Find where the given text appears and provide that cell's center as (X, Y) coordinate. 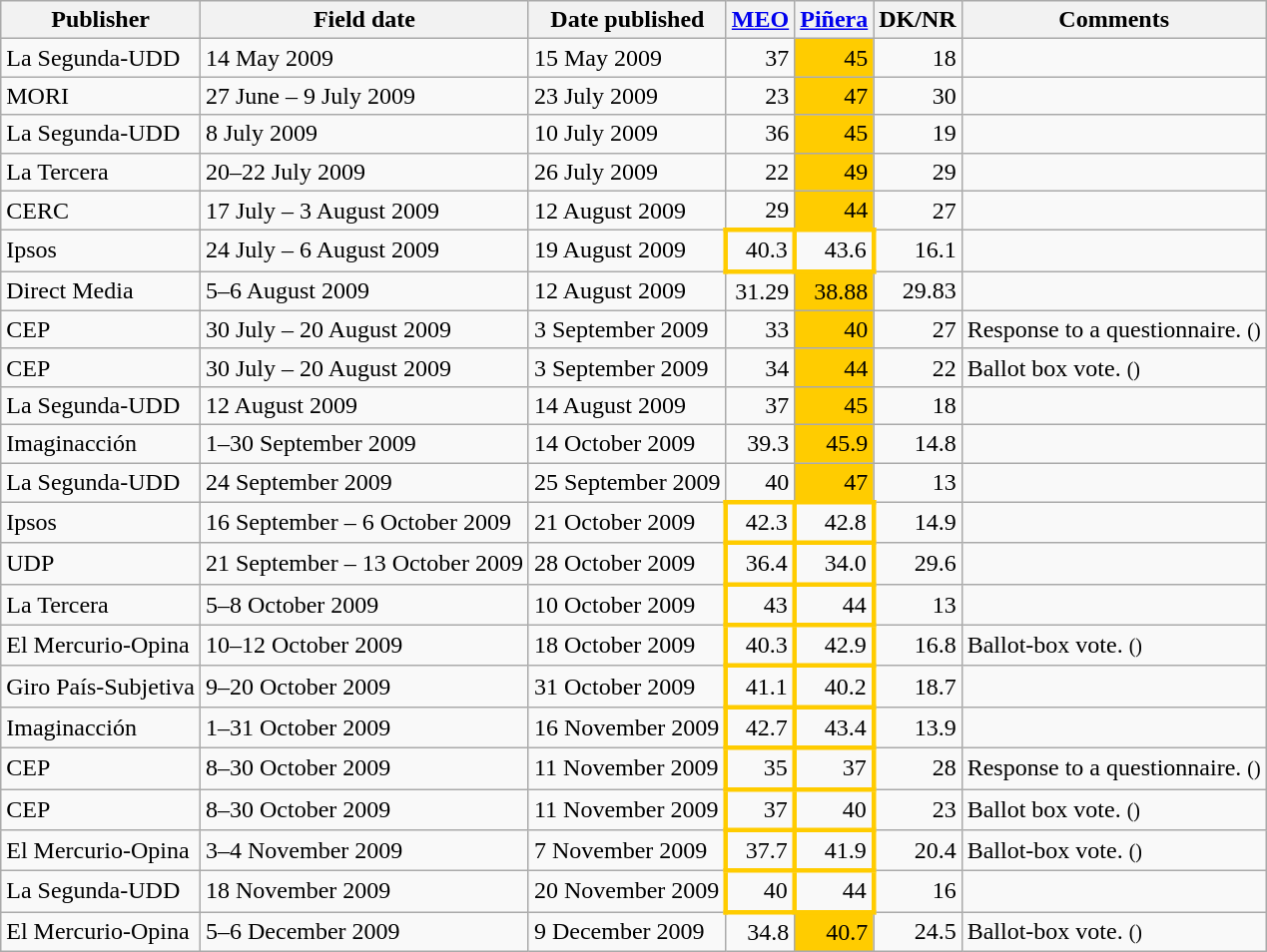
37.7 (760, 850)
34.8 (760, 932)
7 November 2009 (627, 850)
29.83 (918, 291)
10 October 2009 (627, 605)
19 (918, 134)
19 August 2009 (627, 251)
MORI (101, 96)
42.8 (835, 523)
33 (760, 329)
16 November 2009 (627, 726)
40.7 (835, 932)
14 May 2009 (363, 58)
40.2 (835, 687)
43.4 (835, 726)
38.88 (835, 291)
42.7 (760, 726)
18 November 2009 (363, 892)
41.9 (835, 850)
16.8 (918, 645)
20–22 July 2009 (363, 172)
31.29 (760, 291)
14.9 (918, 523)
36.4 (760, 563)
18 October 2009 (627, 645)
Publisher (101, 20)
16.1 (918, 251)
25 September 2009 (627, 483)
1–31 October 2009 (363, 726)
17 July – 3 August 2009 (363, 211)
16 September – 6 October 2009 (363, 523)
Field date (363, 20)
5–6 August 2009 (363, 291)
49 (835, 172)
30 (918, 96)
28 (918, 768)
24.5 (918, 932)
9 December 2009 (627, 932)
5–6 December 2009 (363, 932)
26 July 2009 (627, 172)
MEO (760, 20)
13.9 (918, 726)
43.6 (835, 251)
45.9 (835, 443)
28 October 2009 (627, 563)
14.8 (918, 443)
Piñera (835, 20)
23 July 2009 (627, 96)
18.7 (918, 687)
29.6 (918, 563)
42.9 (835, 645)
21 September – 13 October 2009 (363, 563)
14 October 2009 (627, 443)
CERC (101, 211)
8 July 2009 (363, 134)
5–8 October 2009 (363, 605)
34 (760, 367)
UDP (101, 563)
9–20 October 2009 (363, 687)
36 (760, 134)
10–12 October 2009 (363, 645)
Comments (1114, 20)
10 July 2009 (627, 134)
20 November 2009 (627, 892)
24 September 2009 (363, 483)
1–30 September 2009 (363, 443)
Date published (627, 20)
43 (760, 605)
35 (760, 768)
39.3 (760, 443)
21 October 2009 (627, 523)
42.3 (760, 523)
Giro País-Subjetiva (101, 687)
27 June – 9 July 2009 (363, 96)
Direct Media (101, 291)
41.1 (760, 687)
24 July – 6 August 2009 (363, 251)
34.0 (835, 563)
DK/NR (918, 20)
31 October 2009 (627, 687)
16 (918, 892)
14 August 2009 (627, 405)
15 May 2009 (627, 58)
20.4 (918, 850)
3–4 November 2009 (363, 850)
